From the cell containing the given text, extract its center point as [X, Y] coordinate. 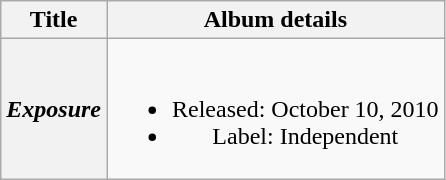
Album details [275, 20]
Title [54, 20]
Released: October 10, 2010Label: Independent [275, 109]
Exposure [54, 109]
